From the cell containing the given text, extract its center point as (x, y) coordinate. 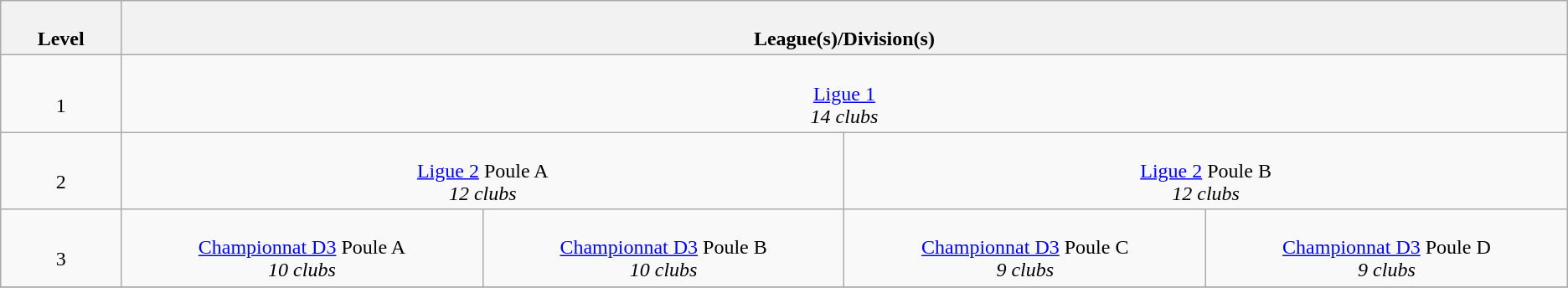
1 (61, 94)
Ligue 1 14 clubs (844, 94)
Level (61, 28)
League(s)/Division(s) (844, 28)
Championnat D3 Poule C 9 clubs (1025, 248)
Championnat D3 Poule A 10 clubs (302, 248)
Ligue 2 Poule B 12 clubs (1206, 171)
Championnat D3 Poule B 10 clubs (663, 248)
Ligue 2 Poule A 12 clubs (482, 171)
3 (61, 248)
Championnat D3 Poule D 9 clubs (1387, 248)
2 (61, 171)
